From the cell containing the given text, extract its center point as (X, Y) coordinate. 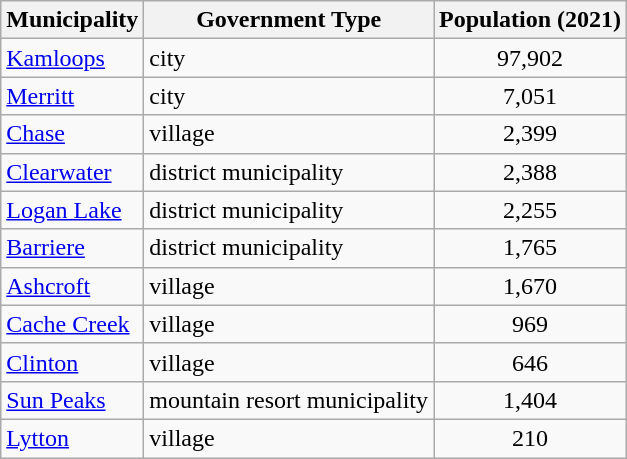
2,388 (530, 172)
2,399 (530, 134)
Chase (72, 134)
Barriere (72, 248)
Sun Peaks (72, 400)
1,404 (530, 400)
Merritt (72, 96)
Logan Lake (72, 210)
1,670 (530, 286)
Clinton (72, 362)
Lytton (72, 438)
Cache Creek (72, 324)
Clearwater (72, 172)
Kamloops (72, 58)
210 (530, 438)
7,051 (530, 96)
2,255 (530, 210)
Population (2021) (530, 20)
Ashcroft (72, 286)
646 (530, 362)
97,902 (530, 58)
1,765 (530, 248)
mountain resort municipality (289, 400)
Government Type (289, 20)
Municipality (72, 20)
969 (530, 324)
